Provide the [x, y] coordinate of the cell's center where the given text is located.  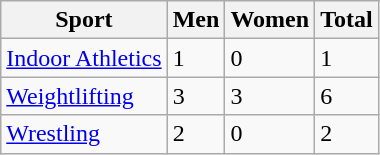
Indoor Athletics [84, 58]
Women [270, 20]
6 [347, 96]
Weightlifting [84, 96]
Sport [84, 20]
Men [196, 20]
Wrestling [84, 134]
Total [347, 20]
